Capture the cell that displays the provided text and extract its [X, Y] central coordinate. 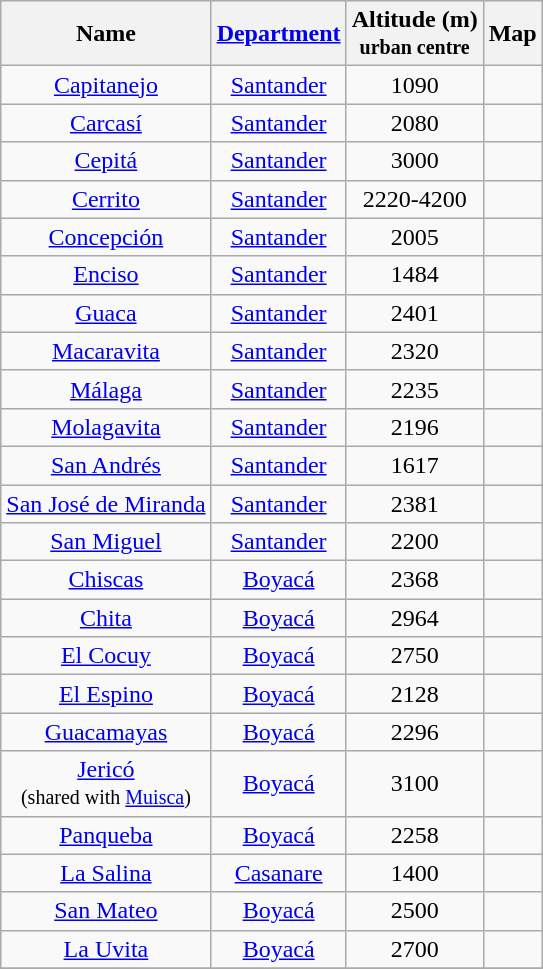
San Andrés [106, 465]
2235 [414, 389]
Name [106, 34]
2220-4200 [414, 199]
Department [278, 34]
Chiscas [106, 580]
2964 [414, 618]
Guacamayas [106, 732]
Macaravita [106, 351]
3000 [414, 161]
Jericó(shared with Muisca) [106, 784]
Casanare [278, 873]
Cerrito [106, 199]
1484 [414, 275]
La Salina [106, 873]
2381 [414, 503]
El Espino [106, 694]
2368 [414, 580]
2196 [414, 427]
1617 [414, 465]
Málaga [106, 389]
Carcasí [106, 123]
San José de Miranda [106, 503]
2320 [414, 351]
3100 [414, 784]
Guaca [106, 313]
Altitude (m)urban centre [414, 34]
Cepitá [106, 161]
2750 [414, 656]
Molagavita [106, 427]
2500 [414, 911]
2296 [414, 732]
2401 [414, 313]
Enciso [106, 275]
2700 [414, 949]
San Mateo [106, 911]
Capitanejo [106, 85]
2128 [414, 694]
2200 [414, 542]
Panqueba [106, 835]
El Cocuy [106, 656]
2258 [414, 835]
2005 [414, 237]
1090 [414, 85]
San Miguel [106, 542]
Map [512, 34]
2080 [414, 123]
Concepción [106, 237]
La Uvita [106, 949]
1400 [414, 873]
Chita [106, 618]
